Determine the [x, y] coordinate at the center of the cell enclosing the given text.  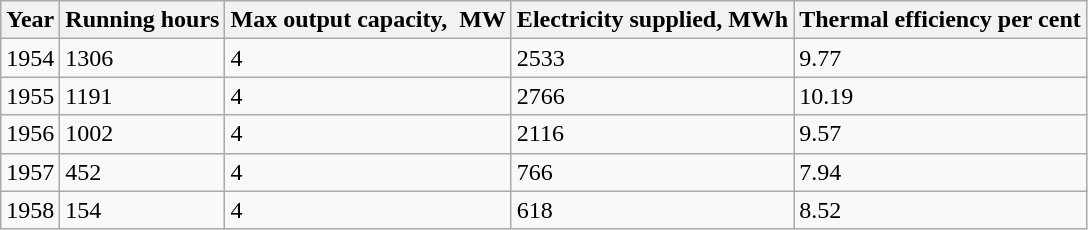
618 [652, 210]
9.77 [940, 58]
1955 [30, 96]
Electricity supplied, MWh [652, 20]
154 [142, 210]
Running hours [142, 20]
766 [652, 172]
Max output capacity, MW [368, 20]
1958 [30, 210]
1002 [142, 134]
9.57 [940, 134]
1957 [30, 172]
1191 [142, 96]
2116 [652, 134]
452 [142, 172]
1954 [30, 58]
2766 [652, 96]
8.52 [940, 210]
Thermal efficiency per cent [940, 20]
1956 [30, 134]
Year [30, 20]
10.19 [940, 96]
7.94 [940, 172]
2533 [652, 58]
1306 [142, 58]
